Detect which cell encompasses the target text, then output its (X, Y) center coordinate. 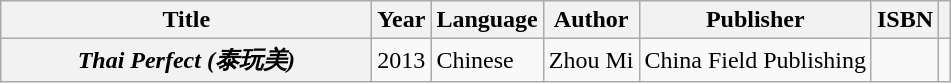
Zhou Mi (591, 60)
Title (186, 20)
Thai Perfect (泰玩美) (186, 60)
China Field Publishing (755, 60)
Chinese (487, 60)
Author (591, 20)
Year (402, 20)
ISBN (904, 20)
2013 (402, 60)
Language (487, 20)
Publisher (755, 20)
